Scan for the cell matching the given text and deliver its (x, y) coordinate at center. 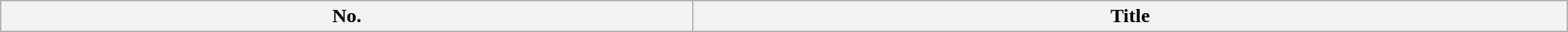
Title (1130, 16)
No. (347, 16)
